For the text-containing cell, return its midpoint in [x, y] coordinate format. 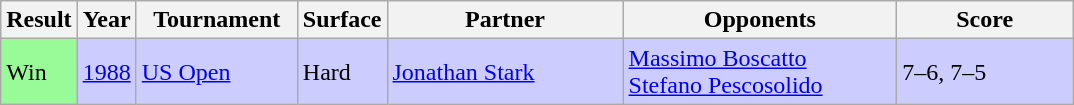
Tournament [216, 20]
Surface [342, 20]
Win [39, 72]
Year [106, 20]
Result [39, 20]
Partner [505, 20]
7–6, 7–5 [985, 72]
Opponents [760, 20]
Massimo Boscatto Stefano Pescosolido [760, 72]
US Open [216, 72]
Hard [342, 72]
Jonathan Stark [505, 72]
Score [985, 20]
1988 [106, 72]
